Output the [x, y] coordinate of the center of the cell containing the given text.  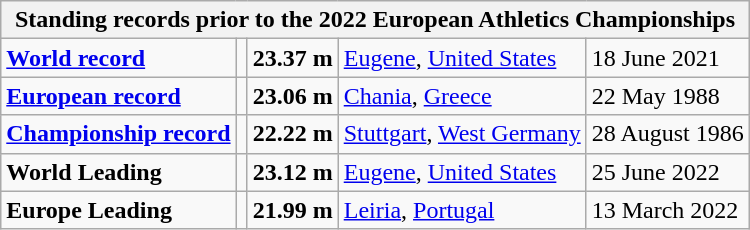
13 March 2022 [668, 210]
22 May 1988 [668, 96]
Europe Leading [118, 210]
23.37 m [292, 58]
Championship record [118, 134]
Stuttgart, West Germany [462, 134]
European record [118, 96]
21.99 m [292, 210]
23.06 m [292, 96]
23.12 m [292, 172]
18 June 2021 [668, 58]
World Leading [118, 172]
Chania, Greece [462, 96]
Standing records prior to the 2022 European Athletics Championships [376, 20]
22.22 m [292, 134]
Leiria, Portugal [462, 210]
28 August 1986 [668, 134]
25 June 2022 [668, 172]
World record [118, 58]
